Pinpoint the cell where the given text exists, returning its [x, y] midpoint coordinate. 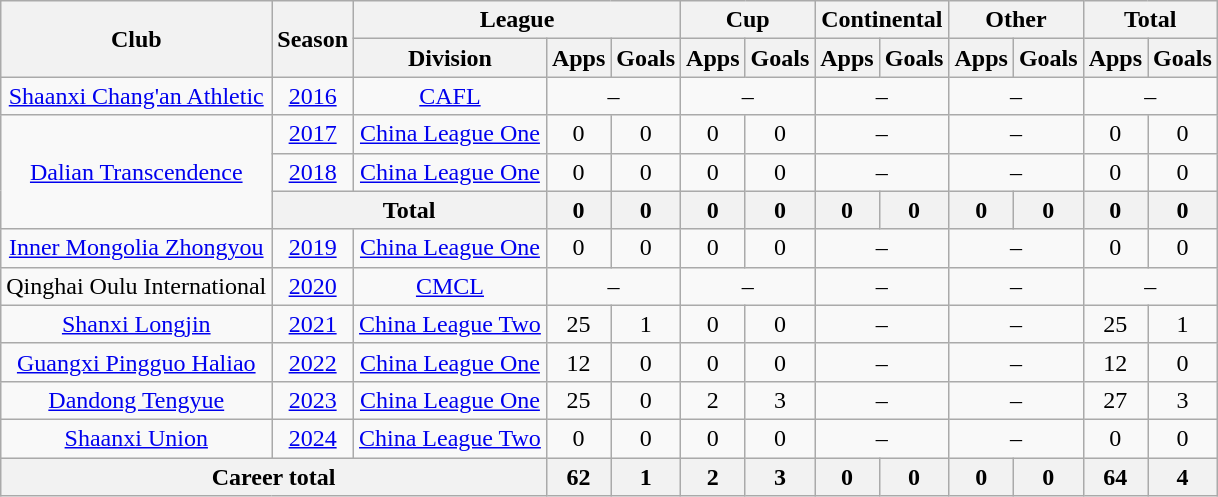
64 [1115, 477]
2020 [313, 286]
2016 [313, 96]
Dalian Transcendence [136, 172]
2022 [313, 362]
62 [578, 477]
Guangxi Pingguo Haliao [136, 362]
Dandong Tengyue [136, 400]
Inner Mongolia Zhongyou [136, 248]
Club [136, 39]
2017 [313, 134]
Season [313, 39]
2019 [313, 248]
Division [450, 58]
Career total [274, 477]
Continental [882, 20]
Cup [748, 20]
2024 [313, 438]
2021 [313, 324]
Shaanxi Union [136, 438]
Shaanxi Chang'an Athletic [136, 96]
4 [1183, 477]
27 [1115, 400]
Shanxi Longjin [136, 324]
Qinghai Oulu International [136, 286]
2018 [313, 172]
CAFL [450, 96]
Other [1016, 20]
CMCL [450, 286]
2023 [313, 400]
League [518, 20]
